Capture the cell that displays the provided text and extract its [x, y] central coordinate. 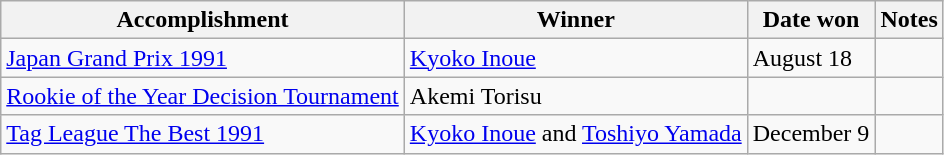
Kyoko Inoue and Toshiyo Yamada [576, 134]
Winner [576, 20]
Akemi Torisu [576, 96]
Date won [811, 20]
Tag League The Best 1991 [203, 134]
Rookie of the Year Decision Tournament [203, 96]
Accomplishment [203, 20]
Japan Grand Prix 1991 [203, 58]
August 18 [811, 58]
Kyoko Inoue [576, 58]
Notes [909, 20]
December 9 [811, 134]
